For the text-containing cell, return its midpoint in (X, Y) coordinate format. 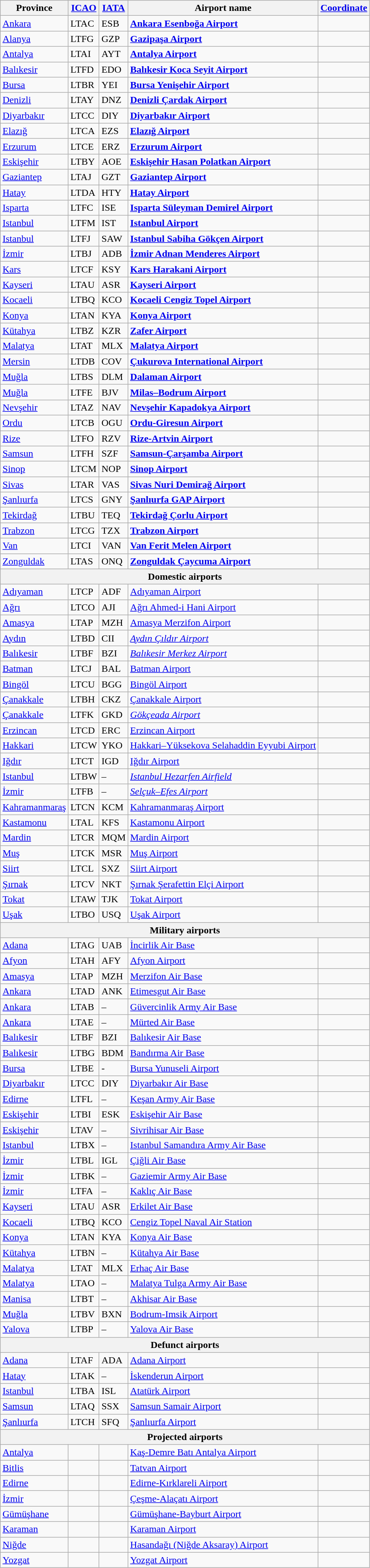
Şırnak Şerafettin Elçi Airport (223, 884)
LTBJ (84, 254)
Konya Airport (223, 315)
Projected airports (185, 1437)
Trabzon (34, 530)
LTFO (84, 438)
GZT (114, 177)
EDO (114, 69)
Nevşehir Kapadokya Airport (223, 407)
Konya Air Base (223, 1237)
Keşan Army Air Base (223, 1099)
Edirne-Kırklareli Airport (223, 1483)
BJV (114, 392)
IATA (114, 8)
LTCV (84, 884)
Zonguldak (34, 561)
Sinop Airport (223, 469)
Istanbul Sabiha Gökçen Airport (223, 239)
HTY (114, 193)
LTFA (84, 1191)
Adana Airport (223, 1360)
Tekirdağ (34, 515)
Batman Airport (223, 669)
DLM (114, 377)
USQ (114, 914)
LTBS (84, 377)
LTBD (84, 638)
Hakkari–Yüksekova Selahaddin Eyyubi Airport (223, 746)
ERZ (114, 146)
TEQ (114, 515)
SFQ (114, 1421)
LTBH (84, 700)
Kahramanmaraş (34, 807)
LTFJ (84, 239)
SAW (114, 239)
İskenderun Airport (223, 1375)
LTAB (84, 1007)
DNZ (114, 100)
Hakkari (34, 746)
Erzurum Airport (223, 146)
Malatya Airport (223, 346)
Kars (34, 269)
LTAY (84, 100)
Elazığ (34, 131)
BAL (114, 669)
LTCJ (84, 669)
ONQ (114, 561)
LTBZ (84, 331)
Coordinate (344, 8)
Sivas Nuri Demirağ Airport (223, 484)
Istanbul Samandıra Army Air Base (223, 1145)
LTCB (84, 423)
Malatya Tulga Army Air Base (223, 1283)
Kastamonu (34, 822)
Iğdır (34, 761)
SXZ (114, 868)
Kocaeli Cengiz Topel Airport (223, 300)
MQM (114, 838)
LTFM (84, 223)
Ordu-Giresun Airport (223, 423)
Mersin (34, 361)
ESK (114, 1114)
Domestic airports (185, 576)
OGU (114, 423)
Kaklıç Air Base (223, 1191)
GKD (114, 715)
Balıkesir Merkez Airport (223, 653)
Çanakkale Airport (223, 700)
IGD (114, 761)
Mardin (34, 838)
Muş (34, 853)
LTCI (84, 546)
Aydın Çıldır Airport (223, 638)
Sinop (34, 469)
SZF (114, 454)
Tatvan Airport (223, 1468)
LTCG (84, 530)
Amasya Merzifon Airport (223, 623)
Şırnak (34, 884)
Milas–Bodrum Airport (223, 392)
LTBU (84, 515)
LTFE (84, 392)
Diyarbakır Airport (223, 115)
AFY (114, 961)
LTBL (84, 1160)
Bandırma Air Base (223, 1053)
LTAK (84, 1375)
LTDB (84, 361)
LTCE (84, 146)
Gökçeada Airport (223, 715)
LTCM (84, 469)
Diyarbakır Air Base (223, 1084)
Adıyaman (34, 592)
Merzifon Air Base (223, 976)
Balıkesir Air Base (223, 1038)
LTBG (84, 1053)
Batman (34, 669)
LTAI (84, 54)
Çeşme-Alaçatı Airport (223, 1499)
TZX (114, 530)
Ağrı Ahmed-i Hani Airport (223, 607)
Defunct airports (185, 1345)
Ordu (34, 423)
LTFH (84, 454)
Gümüşhane (34, 1514)
LTCN (84, 807)
VAN (114, 546)
Karaman Airport (223, 1529)
Erzincan Airport (223, 730)
KSY (114, 269)
LTAS (84, 561)
LTCL (84, 868)
Bodrum-Imsik Airport (223, 1314)
Gaziemir Army Air Base (223, 1176)
Erzincan (34, 730)
İncirlik Air Base (223, 945)
LTBN (84, 1253)
YKO (114, 746)
Kütahya Air Base (223, 1253)
Yozgat Airport (223, 1560)
LTFD (84, 69)
LTCW (84, 746)
CKZ (114, 700)
Çiğli Air Base (223, 1160)
LTBT (84, 1299)
VAS (114, 484)
Afyon (34, 961)
LTBK (84, 1176)
Cengiz Topel Naval Air Station (223, 1222)
LTBV (84, 1314)
Denizli Çardak Airport (223, 100)
LTCO (84, 607)
LTFK (84, 715)
TJK (114, 899)
Eskişehir Hasan Polatkan Airport (223, 161)
Nevşehir (34, 407)
LTAG (84, 945)
Mardin Airport (223, 838)
LTCP (84, 592)
Zonguldak Çaycuma Airport (223, 561)
Erkilet Air Base (223, 1207)
KZR (114, 331)
Adıyaman Airport (223, 592)
LTCS (84, 500)
COV (114, 361)
LTBX (84, 1145)
KCM (114, 807)
Province (34, 8)
LTAJ (84, 177)
Gaziantep (34, 177)
Alanya (34, 39)
Kayseri Airport (223, 285)
Gaziantep Airport (223, 177)
ERC (114, 730)
Çukurova International Airport (223, 361)
Dalaman Airport (223, 377)
ADA (114, 1360)
LTBO (84, 914)
GZP (114, 39)
Aydın (34, 638)
LTDA (84, 193)
SSX (114, 1406)
UAB (114, 945)
LTAD (84, 992)
Uşak (34, 914)
Erzurum (34, 146)
Istanbul Hezarfen Airfield (223, 776)
Siirt (34, 868)
Sivas (34, 484)
ANK (114, 992)
Akhisar Air Base (223, 1299)
Mürted Air Base (223, 1022)
Güvercinlik Army Air Base (223, 1007)
LTAH (84, 961)
Atatürk Airport (223, 1391)
Iğdır Airport (223, 761)
Karaman (34, 1529)
Tokat (34, 899)
LTFB (84, 792)
Military airports (185, 930)
LTCT (84, 761)
BGG (114, 684)
LTAR (84, 484)
BXN (114, 1314)
AYT (114, 54)
Yozgat (34, 1560)
CII (114, 638)
LTFG (84, 39)
Yalova (34, 1329)
Selçuk–Efes Airport (223, 792)
LTAC (84, 23)
MSR (114, 853)
YEI (114, 85)
Şanlıurfa GAP Airport (223, 500)
AOE (114, 161)
LTBW (84, 776)
ISL (114, 1391)
AJI (114, 607)
LTFL (84, 1099)
Kastamonu Airport (223, 822)
LTBY (84, 161)
ISE (114, 208)
NKT (114, 884)
LTAO (84, 1283)
Uşak Airport (223, 914)
Trabzon Airport (223, 530)
LTFC (84, 208)
LTBA (84, 1391)
ICAO (84, 8)
LTCA (84, 131)
LTCU (84, 684)
LTBR (84, 85)
BDM (114, 1053)
Airport name (223, 8)
ADB (114, 254)
Hasandağı (Niğde Aksaray) Airport (223, 1545)
Tokat Airport (223, 899)
Rize-Artvin Airport (223, 438)
LTAW (84, 899)
Siirt Airport (223, 868)
LTCD (84, 730)
Tekirdağ Çorlu Airport (223, 515)
Antalya Airport (223, 54)
Samsun Samair Airport (223, 1406)
LTAQ (84, 1406)
Balıkesir Koca Seyit Airport (223, 69)
Etimesgut Air Base (223, 992)
Şanlıurfa Airport (223, 1421)
Gazipaşa Airport (223, 39)
RZV (114, 438)
Bursa Yenişehir Airport (223, 85)
Kaş-Demre Batı Antalya Airport (223, 1453)
LTCH (84, 1421)
IGL (114, 1160)
Manisa (34, 1299)
EZS (114, 131)
LTBP (84, 1329)
LTAZ (84, 407)
LTAE (84, 1022)
Elazığ Airport (223, 131)
Isparta Süleyman Demirel Airport (223, 208)
LTBI (84, 1114)
İzmir Adnan Menderes Airport (223, 254)
Rize (34, 438)
Ankara Esenboğa Airport (223, 23)
Samsun-Çarşamba Airport (223, 454)
Afyon Airport (223, 961)
LTAV (84, 1130)
Yalova Air Base (223, 1329)
Gümüşhane-Bayburt Airport (223, 1514)
LTCF (84, 269)
Sivrihisar Air Base (223, 1130)
Denizli (34, 100)
Zafer Airport (223, 331)
LTAF (84, 1360)
Bingöl Airport (223, 684)
Bingöl (34, 684)
NAV (114, 407)
Niğde (34, 1545)
Muş Airport (223, 853)
LTAL (84, 822)
ESB (114, 23)
Kahramanmaraş Airport (223, 807)
IST (114, 223)
Bitlis (34, 1468)
GNY (114, 500)
Van (34, 546)
Erhaç Air Base (223, 1268)
Istanbul Airport (223, 223)
Van Ferit Melen Airport (223, 546)
Kars Harakani Airport (223, 269)
LTCK (84, 853)
NOP (114, 469)
Hatay Airport (223, 193)
Eskişehir Air Base (223, 1114)
ADF (114, 592)
LTBE (84, 1068)
Ağrı (34, 607)
Isparta (34, 208)
LTCR (84, 838)
Bursa Yunuseli Airport (223, 1068)
KFS (114, 822)
- (114, 1068)
